For the text-containing cell, return its midpoint in [X, Y] coordinate format. 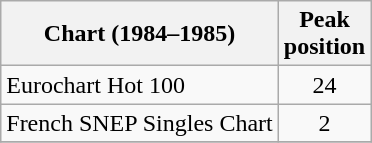
Peakposition [324, 34]
French SNEP Singles Chart [140, 123]
Chart (1984–1985) [140, 34]
Eurochart Hot 100 [140, 85]
24 [324, 85]
2 [324, 123]
